Pinpoint the cell where the given text exists, returning its (x, y) midpoint coordinate. 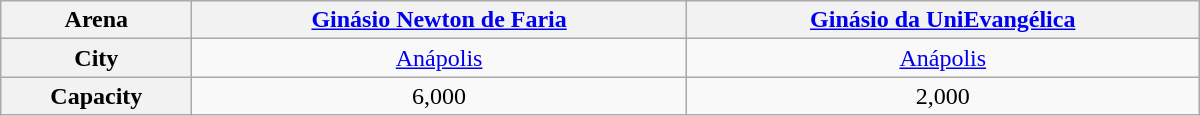
Capacity (96, 96)
2,000 (942, 96)
Ginásio Newton de Faria (439, 20)
Arena (96, 20)
6,000 (439, 96)
Ginásio da UniEvangélica (942, 20)
City (96, 58)
